Pinpoint the cell where the given text exists, returning its (x, y) midpoint coordinate. 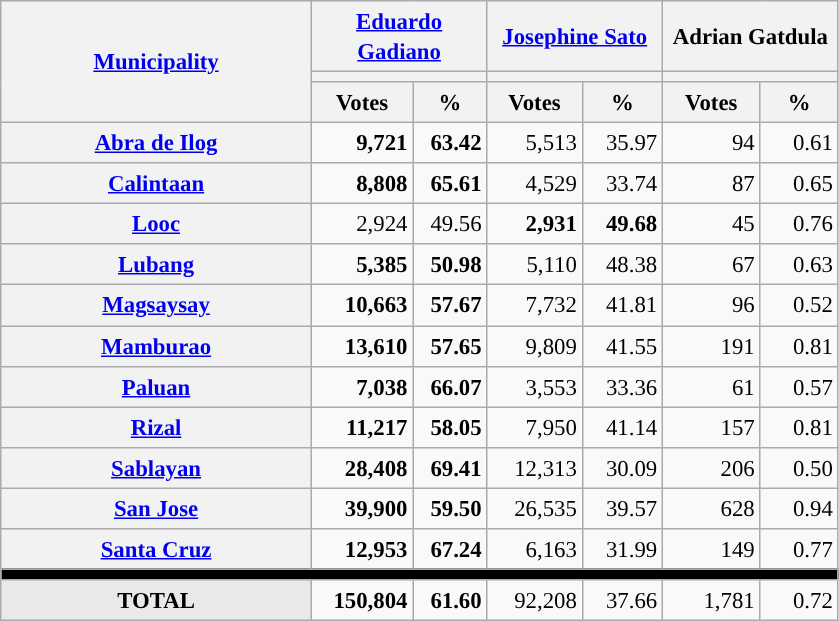
65.61 (450, 184)
66.07 (450, 386)
48.38 (622, 264)
Abra de Ilog (156, 144)
11,217 (362, 428)
10,663 (362, 306)
0.72 (799, 600)
Eduardo Gadiano (399, 36)
12,313 (534, 468)
9,809 (534, 346)
0.61 (799, 144)
206 (712, 468)
San Jose (156, 508)
63.42 (450, 144)
58.05 (450, 428)
41.81 (622, 306)
41.14 (622, 428)
12,953 (362, 550)
Santa Cruz (156, 550)
57.65 (450, 346)
Adrian Gatdula (751, 36)
Rizal (156, 428)
26,535 (534, 508)
5,110 (534, 264)
96 (712, 306)
31.99 (622, 550)
4,529 (534, 184)
Sablayan (156, 468)
67 (712, 264)
8,808 (362, 184)
39,900 (362, 508)
0.50 (799, 468)
30.09 (622, 468)
33.36 (622, 386)
7,038 (362, 386)
5,513 (534, 144)
3,553 (534, 386)
59.50 (450, 508)
2,924 (362, 224)
Magsaysay (156, 306)
0.57 (799, 386)
50.98 (450, 264)
69.41 (450, 468)
37.66 (622, 600)
35.97 (622, 144)
87 (712, 184)
41.55 (622, 346)
Municipality (156, 62)
2,931 (534, 224)
Calintaan (156, 184)
Paluan (156, 386)
0.94 (799, 508)
1,781 (712, 600)
Looc (156, 224)
Josephine Sato (575, 36)
61 (712, 386)
92,208 (534, 600)
94 (712, 144)
157 (712, 428)
191 (712, 346)
0.65 (799, 184)
49.56 (450, 224)
67.24 (450, 550)
7,950 (534, 428)
TOTAL (156, 600)
6,163 (534, 550)
149 (712, 550)
150,804 (362, 600)
33.74 (622, 184)
Mamburao (156, 346)
0.63 (799, 264)
Lubang (156, 264)
39.57 (622, 508)
61.60 (450, 600)
5,385 (362, 264)
628 (712, 508)
0.76 (799, 224)
57.67 (450, 306)
0.77 (799, 550)
13,610 (362, 346)
49.68 (622, 224)
7,732 (534, 306)
0.52 (799, 306)
45 (712, 224)
28,408 (362, 468)
9,721 (362, 144)
